Return [x, y] of the center of cell containing provided text 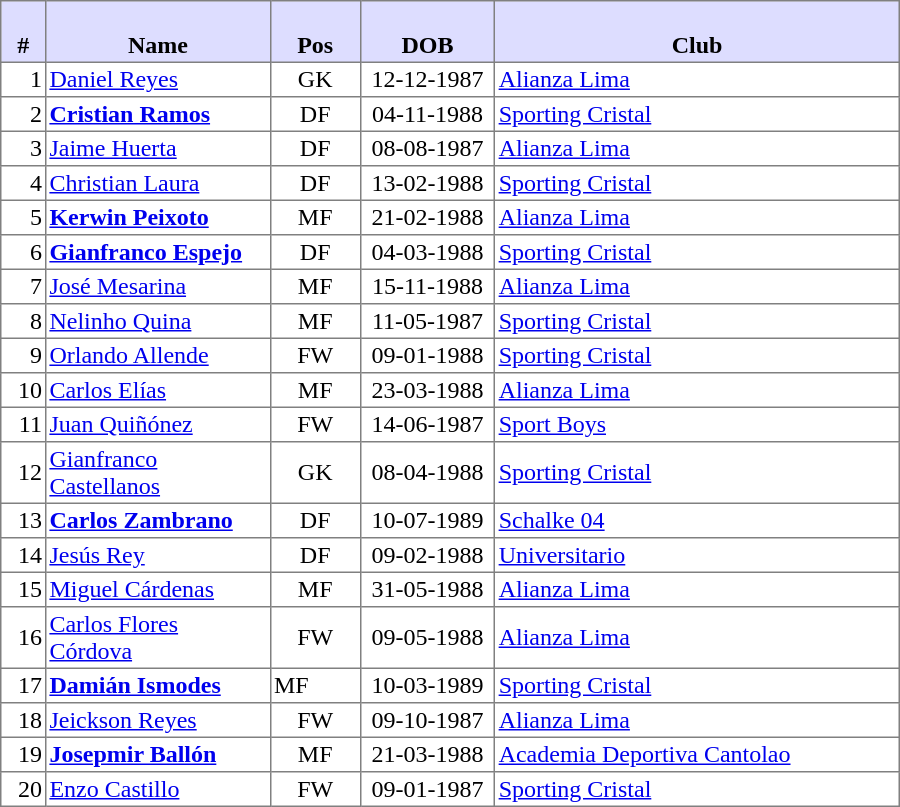
Name [158, 32]
04-03-1988 [428, 252]
23-03-1988 [428, 390]
Carlos Elías [158, 390]
Club [697, 32]
17 [24, 685]
Pos [315, 32]
7 [24, 286]
Academia Deportiva Cantolao [697, 754]
2 [24, 114]
Jaime Huerta [158, 148]
Kerwin Peixoto [158, 217]
09-01-1987 [428, 789]
15-11-1988 [428, 286]
Juan Quiñónez [158, 424]
08-04-1988 [428, 473]
Cristian Ramos [158, 114]
Christian Laura [158, 183]
Schalke 04 [697, 520]
Orlando Allende [158, 355]
16 [24, 638]
20 [24, 789]
5 [24, 217]
Sport Boys [697, 424]
4 [24, 183]
8 [24, 321]
10-03-1989 [428, 685]
09-10-1987 [428, 720]
09-01-1988 [428, 355]
Josepmir Ballón [158, 754]
15 [24, 589]
9 [24, 355]
10 [24, 390]
09-02-1988 [428, 555]
Carlos Zambrano [158, 520]
Miguel Cárdenas [158, 589]
04-11-1988 [428, 114]
DOB [428, 32]
13 [24, 520]
12 [24, 473]
Nelinho Quina [158, 321]
6 [24, 252]
Universitario [697, 555]
11 [24, 424]
Gianfranco Castellanos [158, 473]
Daniel Reyes [158, 79]
1 [24, 79]
Enzo Castillo [158, 789]
14-06-1987 [428, 424]
Jesús Rey [158, 555]
12-12-1987 [428, 79]
21-02-1988 [428, 217]
08-08-1987 [428, 148]
3 [24, 148]
11-05-1987 [428, 321]
Damián Ismodes [158, 685]
Jeickson Reyes [158, 720]
10-07-1989 [428, 520]
13-02-1988 [428, 183]
31-05-1988 [428, 589]
21-03-1988 [428, 754]
09-05-1988 [428, 638]
19 [24, 754]
Carlos Flores Córdova [158, 638]
14 [24, 555]
José Mesarina [158, 286]
Gianfranco Espejo [158, 252]
18 [24, 720]
# [24, 32]
